Return the (X, Y) coordinate for the center point of the cell that contains the specified text.  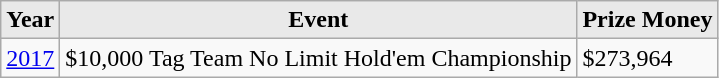
Event (318, 20)
2017 (30, 58)
Prize Money (648, 20)
Year (30, 20)
$10,000 Tag Team No Limit Hold'em Championship (318, 58)
$273,964 (648, 58)
